Identify which cell holds the provided text, then report its (X, Y) central coordinate. 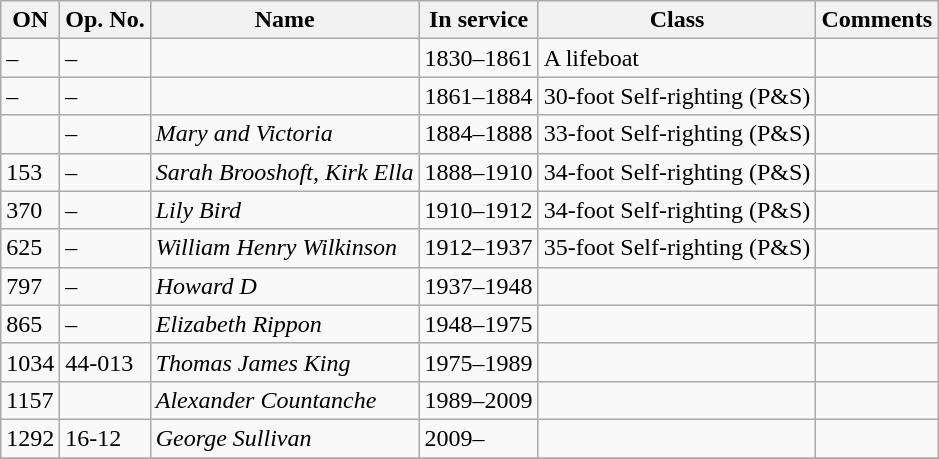
797 (30, 286)
35-foot Self-righting (P&S) (677, 248)
Lily Bird (284, 210)
Comments (877, 20)
Elizabeth Rippon (284, 324)
625 (30, 248)
44-013 (105, 362)
1975–1989 (478, 362)
ON (30, 20)
153 (30, 172)
33-foot Self-righting (P&S) (677, 134)
Howard D (284, 286)
Mary and Victoria (284, 134)
1888–1910 (478, 172)
A lifeboat (677, 58)
865 (30, 324)
1989–2009 (478, 400)
1292 (30, 438)
30-foot Self-righting (P&S) (677, 96)
Name (284, 20)
1861–1884 (478, 96)
370 (30, 210)
1884–1888 (478, 134)
1910–1912 (478, 210)
Alexander Countanche (284, 400)
1912–1937 (478, 248)
1948–1975 (478, 324)
William Henry Wilkinson (284, 248)
Thomas James King (284, 362)
1157 (30, 400)
1937–1948 (478, 286)
1034 (30, 362)
16-12 (105, 438)
Class (677, 20)
2009– (478, 438)
Sarah Brooshoft, Kirk Ella (284, 172)
1830–1861 (478, 58)
Op. No. (105, 20)
George Sullivan (284, 438)
In service (478, 20)
